Scan for the cell matching the given text and deliver its (x, y) coordinate at center. 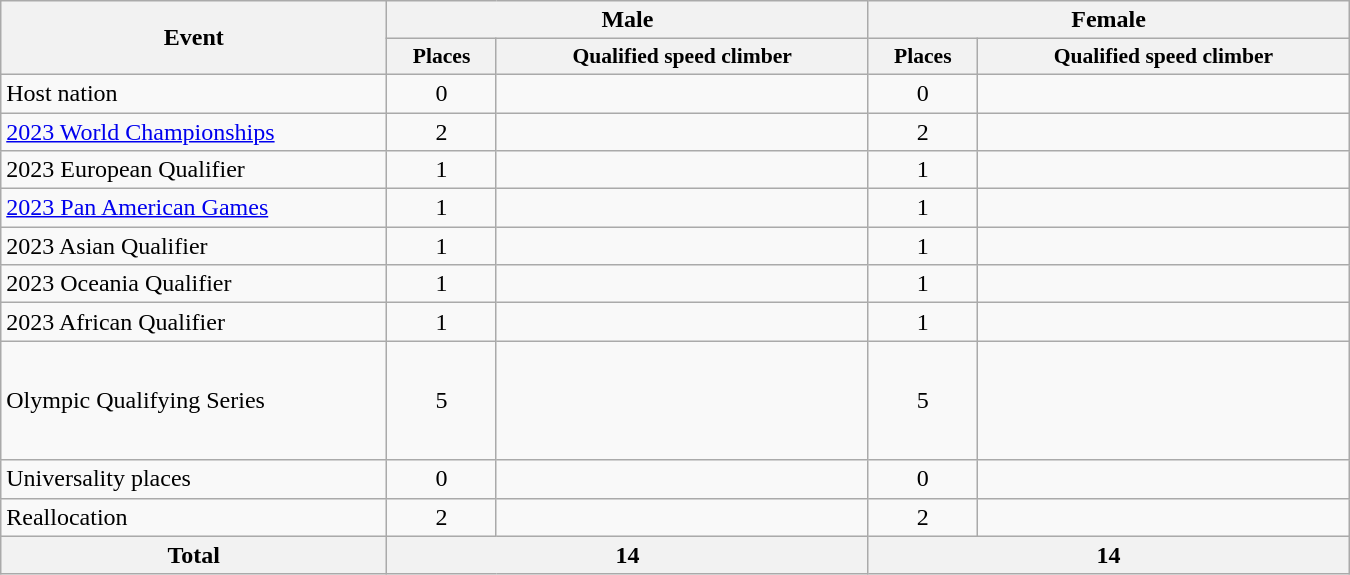
Total (194, 555)
2023 European Qualifier (194, 170)
Event (194, 38)
2023 Oceania Qualifier (194, 284)
2023 World Championships (194, 131)
2023 Pan American Games (194, 208)
Female (1108, 20)
Universality places (194, 479)
Olympic Qualifying Series (194, 400)
2023 African Qualifier (194, 322)
2023 Asian Qualifier (194, 246)
Host nation (194, 93)
Male (628, 20)
Reallocation (194, 517)
